Determine the (X, Y) coordinate at the center of the cell enclosing the given text.  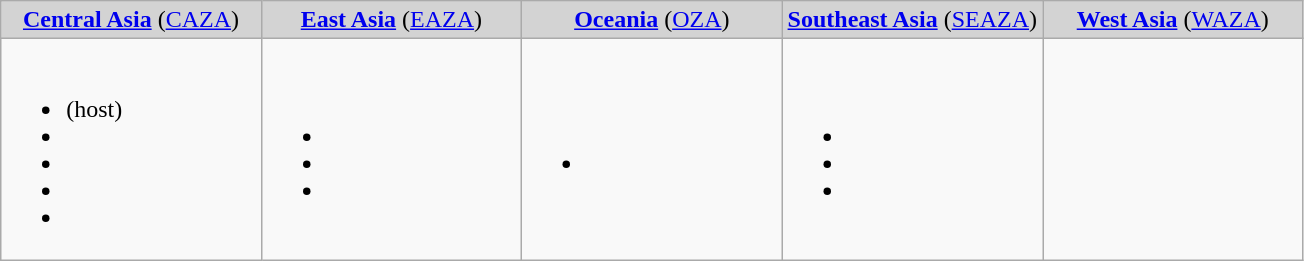
East Asia (EAZA) (391, 20)
Central Asia (CAZA) (131, 20)
West Asia (WAZA) (1172, 20)
Southeast Asia (SEAZA) (912, 20)
(host) (131, 150)
Oceania (OZA) (652, 20)
